Locate the cell with the specified text and output its (x, y) center coordinate. 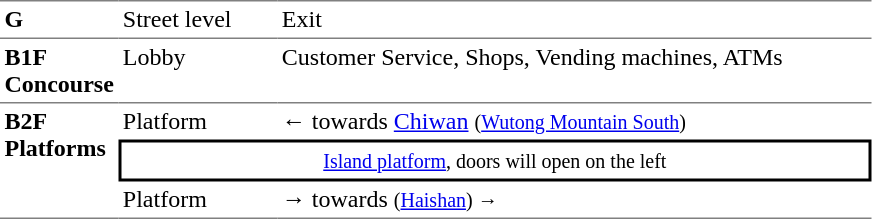
Street level (198, 19)
← towards Chiwan (Wutong Mountain South) (574, 122)
Exit (574, 19)
Customer Service, Shops, Vending machines, ATMs (574, 71)
B1FConcourse (59, 71)
G (59, 19)
Lobby (198, 71)
Island platform, doors will open on the left (494, 161)
Platform (198, 122)
